Find where the given text appears and provide that cell's center as (x, y) coordinate. 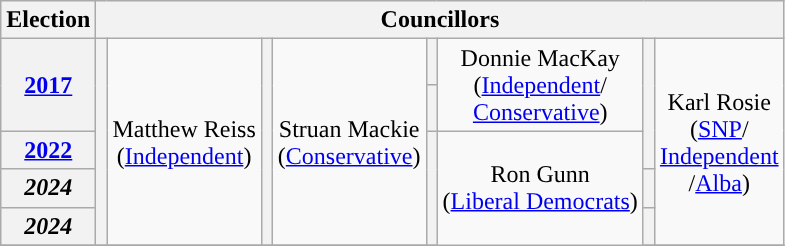
Election (48, 20)
Karl Rosie (SNP/Independent/Alba) (719, 142)
2022 (48, 150)
Struan Mackie (Conservative) (349, 142)
Councillors (440, 20)
Donnie MacKay (Independent/Conservative) (540, 85)
Ron Gunn (Liberal Democrats) (540, 188)
Matthew Reiss (Independent) (184, 142)
2017 (48, 85)
